Identify which cell holds the provided text, then report its [x, y] central coordinate. 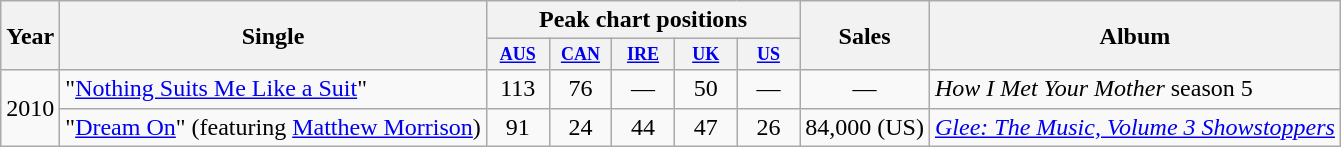
76 [580, 89]
US [768, 54]
50 [706, 89]
113 [518, 89]
24 [580, 127]
2010 [30, 108]
47 [706, 127]
Year [30, 36]
Single [274, 36]
Album [1134, 36]
Sales [865, 36]
44 [644, 127]
"Dream On" (featuring Matthew Morrison) [274, 127]
84,000 (US) [865, 127]
Glee: The Music, Volume 3 Showstoppers [1134, 127]
91 [518, 127]
26 [768, 127]
AUS [518, 54]
UK [706, 54]
"Nothing Suits Me Like a Suit" [274, 89]
CAN [580, 54]
How I Met Your Mother season 5 [1134, 89]
IRE [644, 54]
Peak chart positions [642, 20]
